For the text-containing cell, return its midpoint in [x, y] coordinate format. 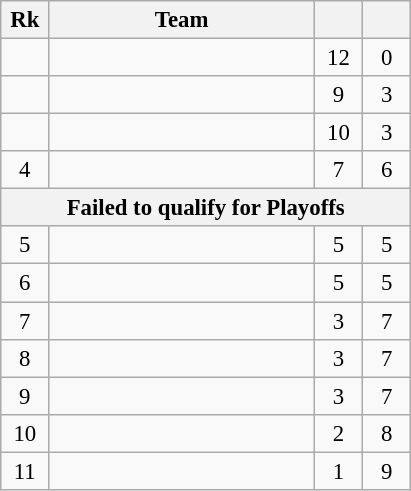
4 [25, 170]
0 [387, 58]
Team [182, 20]
Rk [25, 20]
1 [338, 471]
12 [338, 58]
Failed to qualify for Playoffs [206, 208]
11 [25, 471]
2 [338, 433]
